Locate the cell with the specified text and output its (x, y) center coordinate. 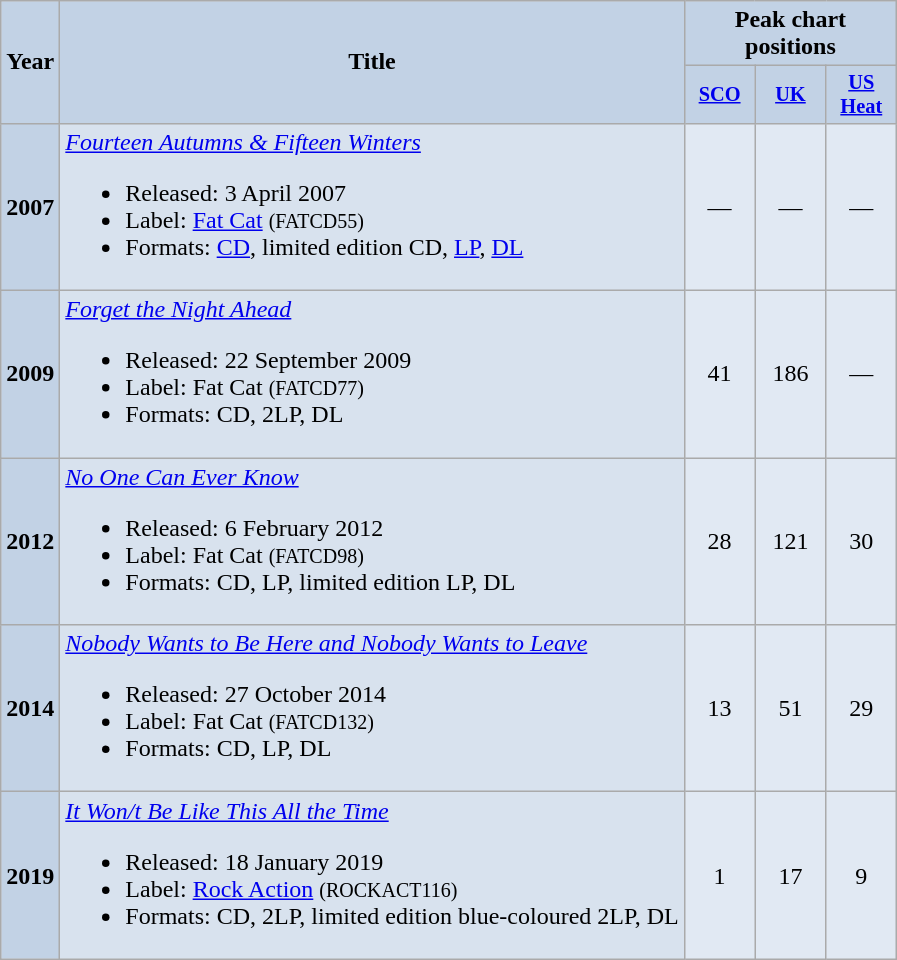
29 (862, 708)
1 (720, 876)
186 (790, 374)
No One Can Ever KnowReleased: 6 February 2012Label: Fat Cat (FATCD98)Formats: CD, LP, limited edition LP, DL (372, 542)
17 (790, 876)
41 (720, 374)
2007 (30, 206)
Title (372, 62)
Year (30, 62)
9 (862, 876)
2014 (30, 708)
Fourteen Autumns & Fifteen WintersReleased: 3 April 2007Label: Fat Cat (FATCD55)Formats: CD, limited edition CD, LP, DL (372, 206)
2009 (30, 374)
SCO (720, 95)
2012 (30, 542)
UK (790, 95)
51 (790, 708)
USHeat (862, 95)
It Won/t Be Like This All the TimeReleased: 18 January 2019Label: Rock Action (ROCKACT116)Formats: CD, 2LP, limited edition blue-coloured 2LP, DL (372, 876)
13 (720, 708)
30 (862, 542)
121 (790, 542)
Forget the Night AheadReleased: 22 September 2009Label: Fat Cat (FATCD77)Formats: CD, 2LP, DL (372, 374)
28 (720, 542)
Peak chart positions (790, 34)
Nobody Wants to Be Here and Nobody Wants to LeaveReleased: 27 October 2014Label: Fat Cat (FATCD132)Formats: CD, LP, DL (372, 708)
2019 (30, 876)
